Extract the (x, y) coordinate from the center of the cell holding the provided text.  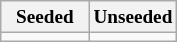
Seeded (45, 17)
Unseeded (133, 17)
